Provide the (X, Y) coordinate of the cell's center where the given text is located.  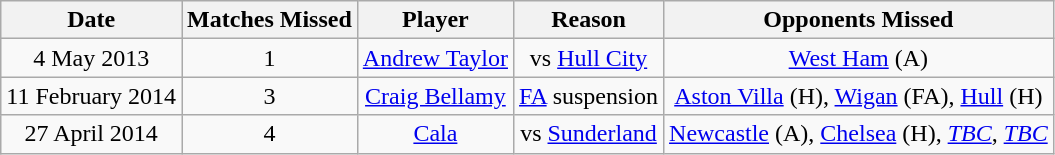
Newcastle (A), Chelsea (H), TBC, TBC (859, 134)
Reason (589, 20)
Matches Missed (270, 20)
4 (270, 134)
Cala (435, 134)
vs Hull City (589, 58)
Craig Bellamy (435, 96)
1 (270, 58)
Date (92, 20)
Andrew Taylor (435, 58)
FA suspension (589, 96)
4 May 2013 (92, 58)
Aston Villa (H), Wigan (FA), Hull (H) (859, 96)
3 (270, 96)
West Ham (A) (859, 58)
Opponents Missed (859, 20)
27 April 2014 (92, 134)
11 February 2014 (92, 96)
vs Sunderland (589, 134)
Player (435, 20)
